Detect which cell encompasses the target text, then output its (x, y) center coordinate. 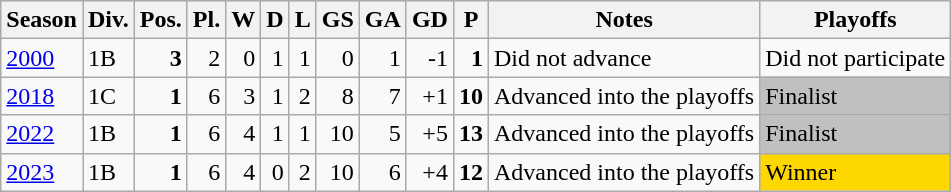
Season (42, 20)
+1 (430, 96)
Playoffs (856, 20)
-1 (430, 58)
2022 (42, 134)
5 (382, 134)
GD (430, 20)
L (302, 20)
Did not participate (856, 58)
GA (382, 20)
Pos. (160, 20)
Pl. (206, 20)
D (275, 20)
+5 (430, 134)
12 (470, 172)
+4 (430, 172)
P (470, 20)
1C (108, 96)
13 (470, 134)
W (244, 20)
2018 (42, 96)
8 (338, 96)
2000 (42, 58)
Winner (856, 172)
2023 (42, 172)
Div. (108, 20)
Did not advance (624, 58)
GS (338, 20)
Notes (624, 20)
7 (382, 96)
